Output the (x, y) coordinate of the center of the cell containing the given text.  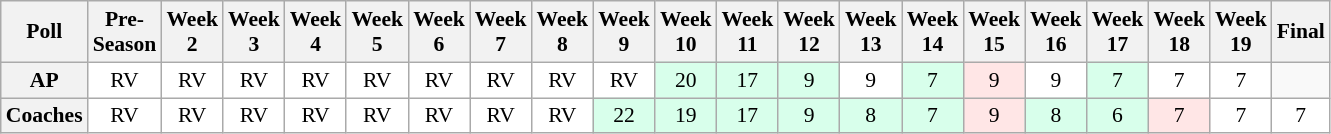
Week6 (439, 32)
Week15 (994, 32)
Week8 (562, 32)
Pre-Season (125, 32)
Week2 (192, 32)
Week19 (1241, 32)
Week12 (809, 32)
Week3 (254, 32)
AP (44, 80)
Week10 (686, 32)
Week11 (748, 32)
Week13 (871, 32)
6 (1118, 116)
Poll (44, 32)
Week17 (1118, 32)
20 (686, 80)
Week4 (316, 32)
Week7 (501, 32)
Week9 (624, 32)
Week5 (377, 32)
Week18 (1179, 32)
19 (686, 116)
22 (624, 116)
Week16 (1056, 32)
Coaches (44, 116)
Week14 (933, 32)
Final (1301, 32)
